Locate the cell with the specified text and output its [X, Y] center coordinate. 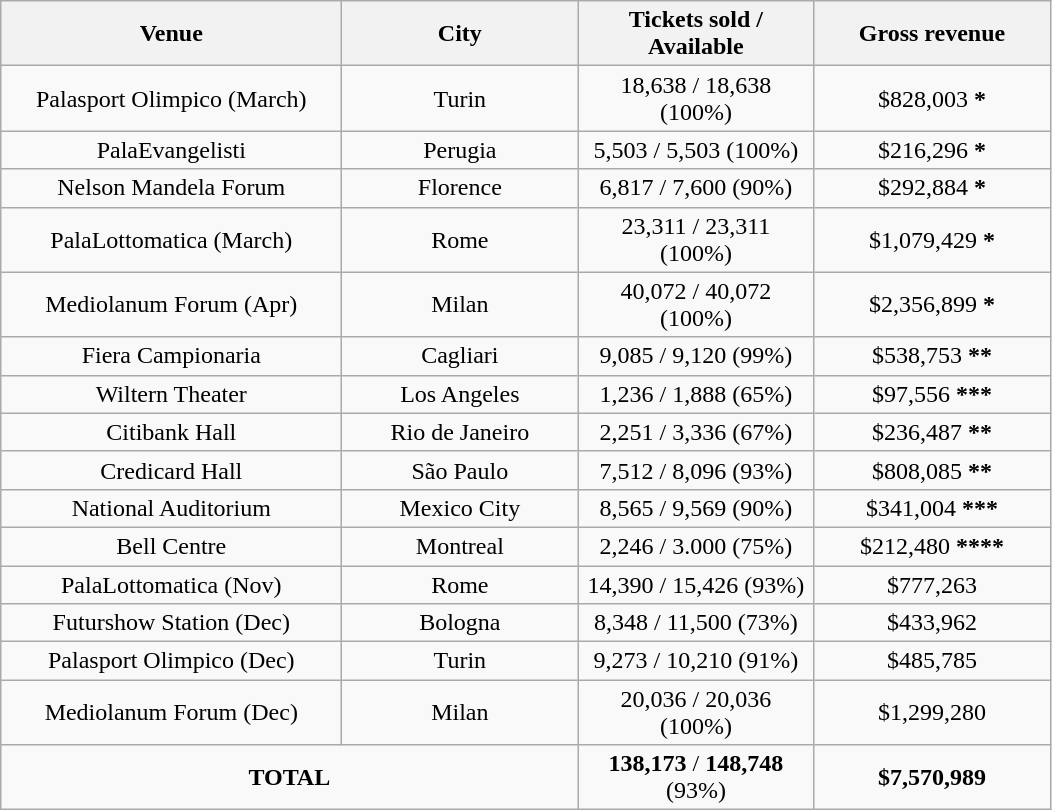
PalaEvangelisti [172, 150]
Futurshow Station (Dec) [172, 623]
1,236 / 1,888 (65%) [696, 394]
Gross revenue [932, 34]
2,251 / 3,336 (67%) [696, 432]
20,036 / 20,036 (100%) [696, 712]
Tickets sold / Available [696, 34]
6,817 / 7,600 (90%) [696, 188]
Mediolanum Forum (Dec) [172, 712]
138,173 / 148,748 (93%) [696, 778]
$7,570,989 [932, 778]
$341,004 *** [932, 508]
Venue [172, 34]
14,390 / 15,426 (93%) [696, 585]
$292,884 * [932, 188]
$538,753 ** [932, 356]
$97,556 *** [932, 394]
Bell Centre [172, 546]
Florence [460, 188]
8,348 / 11,500 (73%) [696, 623]
Cagliari [460, 356]
2,246 / 3.000 (75%) [696, 546]
18,638 / 18,638 (100%) [696, 98]
23,311 / 23,311 (100%) [696, 240]
$777,263 [932, 585]
Mediolanum Forum (Apr) [172, 304]
City [460, 34]
Rio de Janeiro [460, 432]
PalaLottomatica (March) [172, 240]
Palasport Olimpico (March) [172, 98]
$1,299,280 [932, 712]
Mexico City [460, 508]
$212,480 **** [932, 546]
$433,962 [932, 623]
9,085 / 9,120 (99%) [696, 356]
$1,079,429 * [932, 240]
São Paulo [460, 470]
$2,356,899 * [932, 304]
$828,003 * [932, 98]
$216,296 * [932, 150]
Bologna [460, 623]
National Auditorium [172, 508]
Los Angeles [460, 394]
Citibank Hall [172, 432]
8,565 / 9,569 (90%) [696, 508]
$808,085 ** [932, 470]
$485,785 [932, 661]
Perugia [460, 150]
Nelson Mandela Forum [172, 188]
Montreal [460, 546]
9,273 / 10,210 (91%) [696, 661]
Wiltern Theater [172, 394]
40,072 / 40,072 (100%) [696, 304]
PalaLottomatica (Nov) [172, 585]
7,512 / 8,096 (93%) [696, 470]
Palasport Olimpico (Dec) [172, 661]
Fiera Campionaria [172, 356]
$236,487 ** [932, 432]
TOTAL [290, 778]
5,503 / 5,503 (100%) [696, 150]
Credicard Hall [172, 470]
